From the cell containing the given text, extract its center point as (X, Y) coordinate. 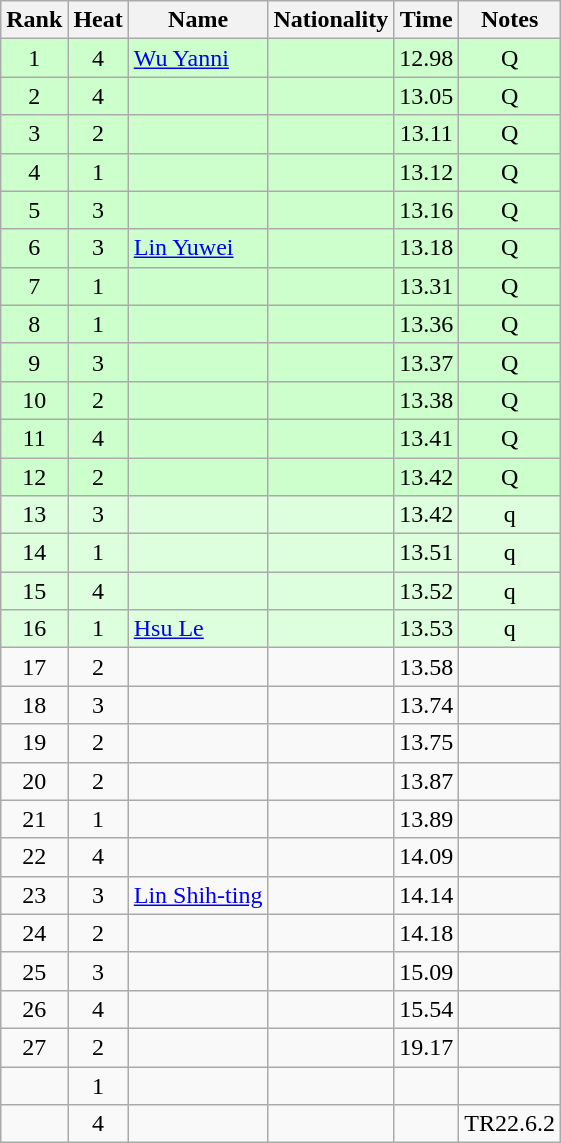
Heat (98, 20)
13.89 (426, 819)
Lin Yuwei (198, 248)
14.14 (426, 895)
13.11 (426, 134)
Lin Shih-ting (198, 895)
6 (34, 248)
13 (34, 515)
24 (34, 933)
13.53 (426, 629)
23 (34, 895)
13.51 (426, 553)
15.09 (426, 971)
5 (34, 210)
13.74 (426, 705)
Rank (34, 20)
13.31 (426, 286)
12 (34, 477)
Name (198, 20)
Hsu Le (198, 629)
14 (34, 553)
26 (34, 1009)
13.18 (426, 248)
20 (34, 781)
7 (34, 286)
13.36 (426, 324)
22 (34, 857)
Notes (510, 20)
11 (34, 438)
17 (34, 667)
Time (426, 20)
19.17 (426, 1047)
9 (34, 362)
14.18 (426, 933)
13.16 (426, 210)
13.37 (426, 362)
15.54 (426, 1009)
8 (34, 324)
13.38 (426, 400)
19 (34, 743)
13.41 (426, 438)
25 (34, 971)
13.87 (426, 781)
13.58 (426, 667)
13.05 (426, 96)
15 (34, 591)
TR22.6.2 (510, 1124)
14.09 (426, 857)
Wu Yanni (198, 58)
10 (34, 400)
Nationality (331, 20)
13.12 (426, 172)
16 (34, 629)
27 (34, 1047)
13.75 (426, 743)
12.98 (426, 58)
21 (34, 819)
13.52 (426, 591)
18 (34, 705)
